Return (X, Y) of the center of cell containing provided text 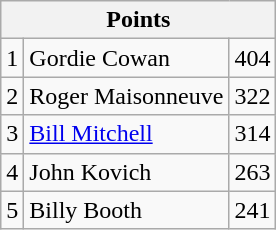
1 (12, 58)
241 (252, 210)
Billy Booth (126, 210)
Points (138, 20)
Bill Mitchell (126, 134)
404 (252, 58)
Gordie Cowan (126, 58)
2 (12, 96)
Roger Maisonneuve (126, 96)
322 (252, 96)
5 (12, 210)
314 (252, 134)
John Kovich (126, 172)
263 (252, 172)
4 (12, 172)
3 (12, 134)
